Return (x, y) of the center of cell containing provided text 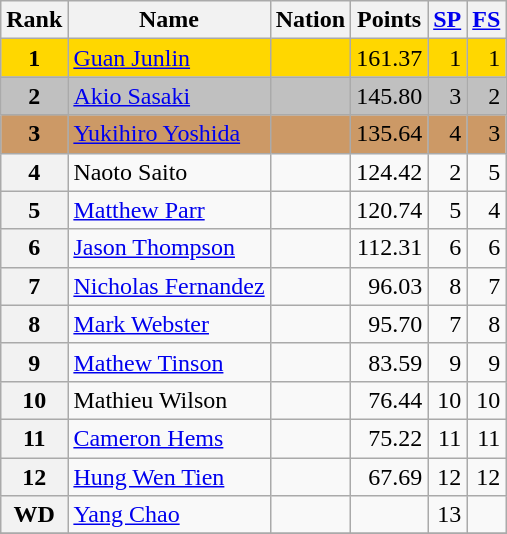
Nicholas Fernandez (169, 286)
76.44 (390, 400)
Akio Sasaki (169, 96)
112.31 (390, 248)
Nation (310, 20)
124.42 (390, 172)
Jason Thompson (169, 248)
Yukihiro Yoshida (169, 134)
161.37 (390, 58)
145.80 (390, 96)
WD (34, 515)
Guan Junlin (169, 58)
95.70 (390, 324)
96.03 (390, 286)
Mathieu Wilson (169, 400)
Matthew Parr (169, 210)
75.22 (390, 438)
Yang Chao (169, 515)
Name (169, 20)
SP (448, 20)
Rank (34, 20)
Hung Wen Tien (169, 477)
FS (486, 20)
Points (390, 20)
83.59 (390, 362)
67.69 (390, 477)
120.74 (390, 210)
135.64 (390, 134)
13 (448, 515)
Cameron Hems (169, 438)
Naoto Saito (169, 172)
Mathew Tinson (169, 362)
Mark Webster (169, 324)
